Scan for the cell matching the given text and deliver its (X, Y) coordinate at center. 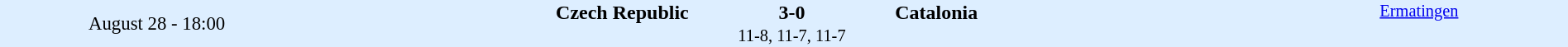
Czech Republic (501, 12)
Ermatingen (1419, 23)
3-0 (791, 12)
11-8, 11-7, 11-7 (792, 36)
August 28 - 18:00 (157, 23)
Catalonia (1082, 12)
